Capture the cell that displays the provided text and extract its [X, Y] central coordinate. 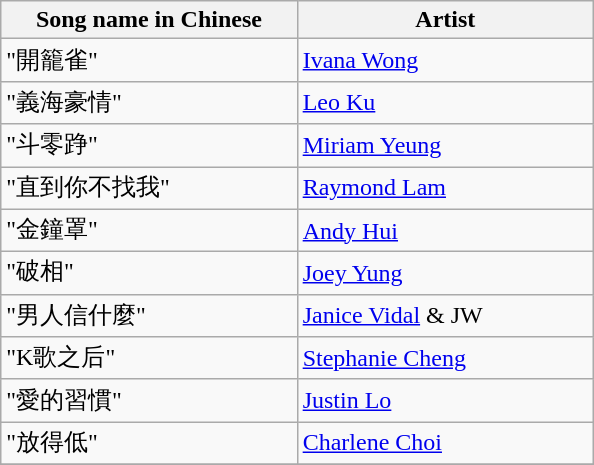
"K歌之后" [149, 358]
Charlene Choi [445, 444]
"破相" [149, 274]
"男人信什麼" [149, 316]
"斗零踭" [149, 146]
"愛的習慣" [149, 400]
Justin Lo [445, 400]
"義海豪情" [149, 102]
Andy Hui [445, 230]
Janice Vidal & JW [445, 316]
Joey Yung [445, 274]
"直到你不找我" [149, 188]
Ivana Wong [445, 60]
Artist [445, 20]
Raymond Lam [445, 188]
"放得低" [149, 444]
Miriam Yeung [445, 146]
Song name in Chinese [149, 20]
"開籠雀" [149, 60]
Stephanie Cheng [445, 358]
Leo Ku [445, 102]
"金鐘罩" [149, 230]
